Determine the (x, y) coordinate at the center of the cell enclosing the given text.  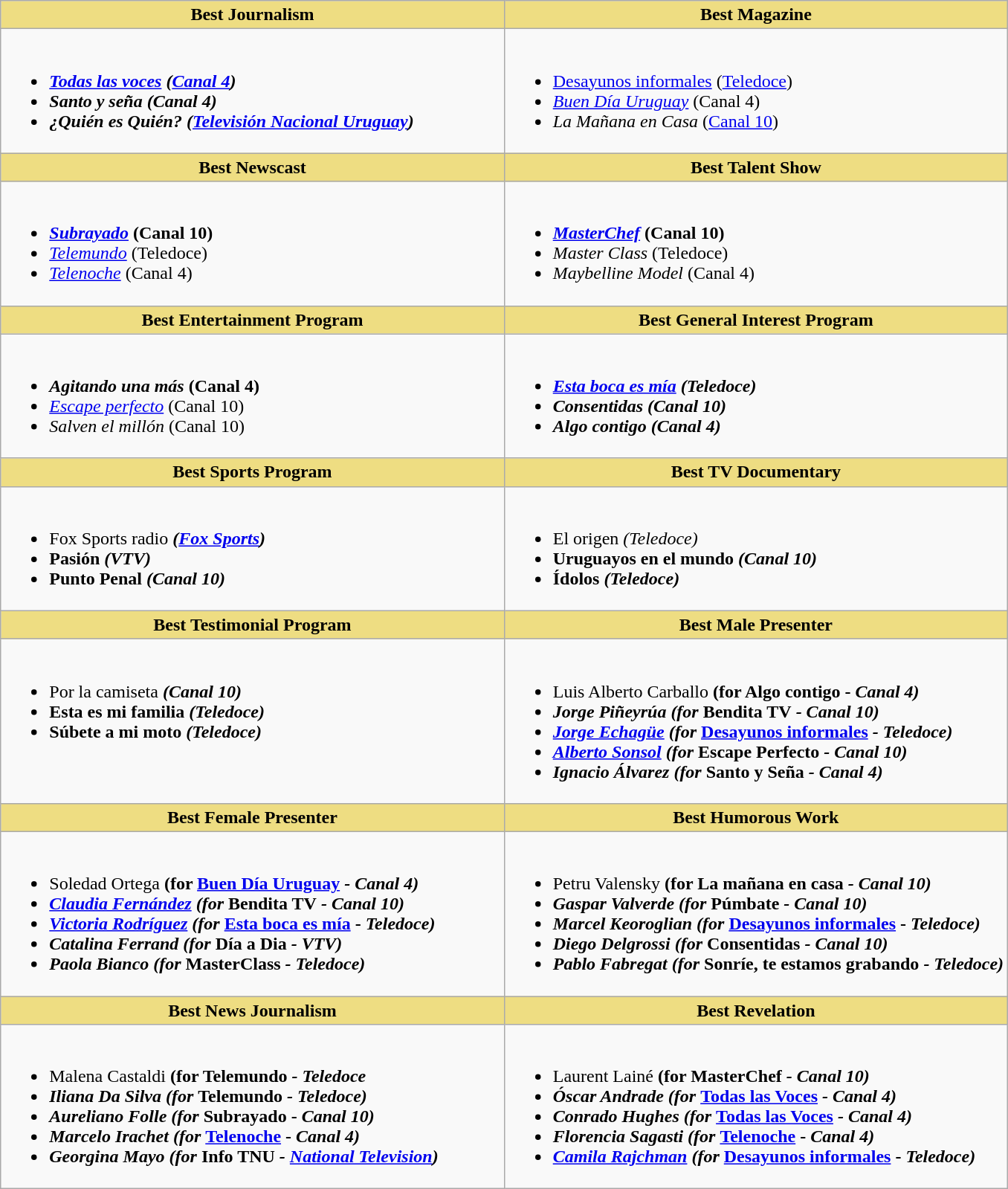
Por la camiseta (Canal 10)Esta es mi familia (Teledoce)Súbete a mi moto (Teledoce) (253, 721)
MasterChef (Canal 10)Master Class (Teledoce)Maybelline Model (Canal 4) (755, 244)
Best Journalism (253, 15)
Best News Journalism (253, 1011)
Esta boca es mía (Teledoce)Consentidas (Canal 10)Algo contigo (Canal 4) (755, 396)
El origen (Teledoce)Uruguayos en el mundo (Canal 10)Ídolos (Teledoce) (755, 549)
Fox Sports radio (Fox Sports)Pasión (VTV)Punto Penal (Canal 10) (253, 549)
Best Talent Show (755, 167)
Best Sports Program (253, 472)
Best Testimonial Program (253, 625)
Best Female Presenter (253, 817)
Best Male Presenter (755, 625)
Best Magazine (755, 15)
Desayunos informales (Teledoce)Buen Día Uruguay (Canal 4)La Mañana en Casa (Canal 10) (755, 91)
Todas las voces (Canal 4)Santo y seña (Canal 4)¿Quién es Quién? (Televisión Nacional Uruguay) (253, 91)
Best General Interest Program (755, 320)
Best TV Documentary (755, 472)
Agitando una más (Canal 4)Escape perfecto (Canal 10)Salven el millón (Canal 10) (253, 396)
Best Revelation (755, 1011)
Best Newscast (253, 167)
Subrayado (Canal 10)Telemundo (Teledoce)Telenoche (Canal 4) (253, 244)
Best Humorous Work (755, 817)
Best Entertainment Program (253, 320)
